Return (X, Y) of the center of cell containing provided text 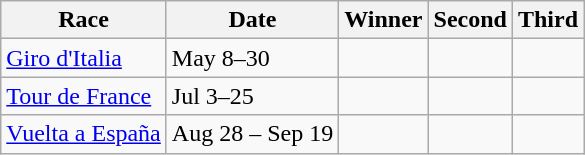
May 8–30 (252, 58)
Vuelta a España (84, 134)
Second (470, 20)
Race (84, 20)
Winner (384, 20)
Jul 3–25 (252, 96)
Tour de France (84, 96)
Third (548, 20)
Aug 28 – Sep 19 (252, 134)
Giro d'Italia (84, 58)
Date (252, 20)
